Search for the cell housing the specified text and yield its [X, Y] center coordinate. 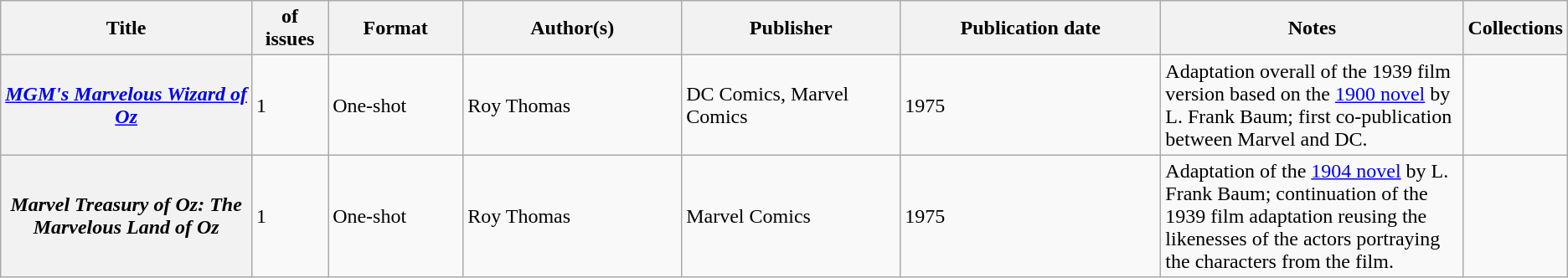
of issues [290, 28]
Adaptation overall of the 1939 film version based on the 1900 novel by L. Frank Baum; first co-publication between Marvel and DC. [1312, 106]
Publisher [791, 28]
Format [395, 28]
Title [126, 28]
MGM's Marvelous Wizard of Oz [126, 106]
Author(s) [573, 28]
DC Comics, Marvel Comics [791, 106]
Notes [1312, 28]
Marvel Treasury of Oz: The Marvelous Land of Oz [126, 216]
Collections [1515, 28]
Marvel Comics [791, 216]
Publication date [1030, 28]
